Find where the given text appears and provide that cell's center as (x, y) coordinate. 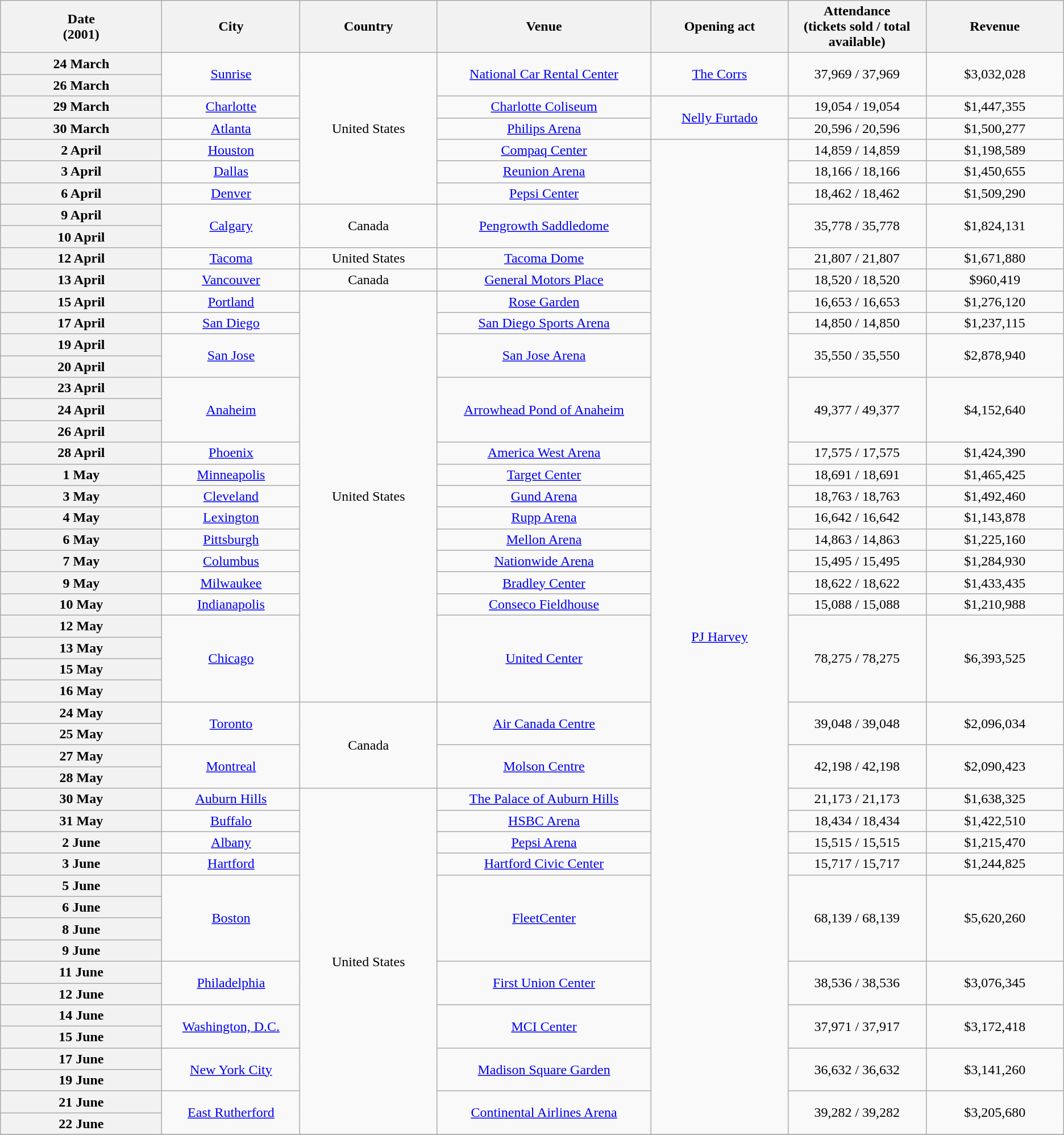
$1,450,655 (995, 172)
3 April (81, 172)
Rupp Arena (545, 518)
Sunrise (231, 74)
Atlanta (231, 128)
$2,096,034 (995, 724)
17 April (81, 323)
15,495 / 15,495 (857, 561)
30 May (81, 799)
78,275 / 78,275 (857, 658)
$1,447,355 (995, 107)
$1,210,988 (995, 604)
18,166 / 18,166 (857, 172)
Date(2001) (81, 27)
Phoenix (231, 453)
Madison Square Garden (545, 1070)
6 April (81, 193)
Arrowhead Pond of Anaheim (545, 410)
Compaq Center (545, 150)
$2,090,423 (995, 767)
14,850 / 14,850 (857, 323)
Reunion Arena (545, 172)
Buffalo (231, 821)
12 April (81, 258)
5 June (81, 885)
$1,215,470 (995, 842)
General Motors Place (545, 280)
4 May (81, 518)
3 May (81, 496)
14 June (81, 1016)
18,520 / 18,520 (857, 280)
Hartford Civic Center (545, 864)
6 May (81, 539)
37,971 / 37,917 (857, 1026)
Houston (231, 150)
15 May (81, 670)
14,863 / 14,863 (857, 539)
19 June (81, 1080)
13 May (81, 647)
Revenue (995, 27)
$1,225,160 (995, 539)
Anaheim (231, 410)
National Car Rental Center (545, 74)
Albany (231, 842)
$1,500,277 (995, 128)
$1,638,325 (995, 799)
15 June (81, 1037)
East Rutherford (231, 1113)
Dallas (231, 172)
$1,509,290 (995, 193)
$3,205,680 (995, 1113)
$4,152,640 (995, 410)
New York City (231, 1070)
Country (368, 27)
2 April (81, 150)
San Diego Sports Arena (545, 323)
Gund Arena (545, 496)
18,462 / 18,462 (857, 193)
$2,878,940 (995, 356)
Philips Arena (545, 128)
Charlotte Coliseum (545, 107)
15,515 / 15,515 (857, 842)
36,632 / 36,632 (857, 1070)
$1,237,115 (995, 323)
22 June (81, 1124)
Nelly Furtado (720, 118)
City (231, 27)
$1,422,510 (995, 821)
Target Center (545, 475)
20,596 / 20,596 (857, 128)
Pengrowth Saddledome (545, 226)
PJ Harvey (720, 637)
21,807 / 21,807 (857, 258)
17 June (81, 1059)
$1,492,460 (995, 496)
San Diego (231, 323)
18,434 / 18,434 (857, 821)
$1,465,425 (995, 475)
$1,824,131 (995, 226)
Continental Airlines Arena (545, 1113)
$3,172,418 (995, 1026)
Portland (231, 302)
18,691 / 18,691 (857, 475)
Boston (231, 918)
24 March (81, 64)
23 April (81, 388)
68,139 / 68,139 (857, 918)
27 May (81, 756)
10 May (81, 604)
FleetCenter (545, 918)
Air Canada Centre (545, 724)
16,642 / 16,642 (857, 518)
$1,244,825 (995, 864)
Nationwide Arena (545, 561)
9 April (81, 215)
17,575 / 17,575 (857, 453)
$1,671,880 (995, 258)
16,653 / 16,653 (857, 302)
Calgary (231, 226)
19,054 / 19,054 (857, 107)
3 June (81, 864)
20 April (81, 367)
26 March (81, 85)
Chicago (231, 658)
First Union Center (545, 983)
United Center (545, 658)
Attendance (tickets sold / total available) (857, 27)
29 March (81, 107)
11 June (81, 972)
$1,276,120 (995, 302)
$3,076,345 (995, 983)
Conseco Fieldhouse (545, 604)
24 April (81, 410)
$1,433,435 (995, 583)
42,198 / 42,198 (857, 767)
15,088 / 15,088 (857, 604)
21,173 / 21,173 (857, 799)
13 April (81, 280)
Milwaukee (231, 583)
Tacoma (231, 258)
9 June (81, 950)
31 May (81, 821)
Molson Centre (545, 767)
49,377 / 49,377 (857, 410)
Pepsi Arena (545, 842)
2 June (81, 842)
18,622 / 18,622 (857, 583)
18,763 / 18,763 (857, 496)
25 May (81, 734)
Vancouver (231, 280)
Bradley Center (545, 583)
Cleveland (231, 496)
7 May (81, 561)
$3,032,028 (995, 74)
28 May (81, 778)
MCI Center (545, 1026)
15,717 / 15,717 (857, 864)
San Jose Arena (545, 356)
$5,620,260 (995, 918)
21 June (81, 1102)
$3,141,260 (995, 1070)
Mellon Arena (545, 539)
16 May (81, 691)
19 April (81, 345)
HSBC Arena (545, 821)
Toronto (231, 724)
Venue (545, 27)
35,550 / 35,550 (857, 356)
Hartford (231, 864)
9 May (81, 583)
Auburn Hills (231, 799)
Washington, D.C. (231, 1026)
39,048 / 39,048 (857, 724)
6 June (81, 907)
Opening act (720, 27)
1 May (81, 475)
14,859 / 14,859 (857, 150)
28 April (81, 453)
30 March (81, 128)
$960,419 (995, 280)
Charlotte (231, 107)
$1,143,878 (995, 518)
Pittsburgh (231, 539)
$1,424,390 (995, 453)
12 May (81, 626)
Indianapolis (231, 604)
San Jose (231, 356)
The Corrs (720, 74)
39,282 / 39,282 (857, 1113)
Lexington (231, 518)
37,969 / 37,969 (857, 74)
$1,198,589 (995, 150)
Tacoma Dome (545, 258)
35,778 / 35,778 (857, 226)
24 May (81, 713)
The Palace of Auburn Hills (545, 799)
America West Arena (545, 453)
Columbus (231, 561)
12 June (81, 994)
Denver (231, 193)
38,536 / 38,536 (857, 983)
26 April (81, 431)
Minneapolis (231, 475)
Philadelphia (231, 983)
10 April (81, 236)
15 April (81, 302)
8 June (81, 929)
$6,393,525 (995, 658)
Montreal (231, 767)
Rose Garden (545, 302)
$1,284,930 (995, 561)
Pepsi Center (545, 193)
